Search for the cell housing the specified text and yield its (X, Y) center coordinate. 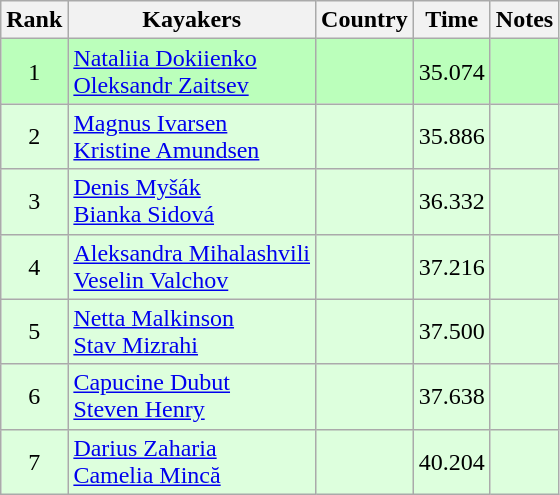
Country (365, 20)
36.332 (452, 202)
Aleksandra MihalashviliVeselin Valchov (192, 266)
4 (34, 266)
7 (34, 462)
1 (34, 72)
Notes (524, 20)
3 (34, 202)
37.638 (452, 396)
2 (34, 136)
Magnus IvarsenKristine Amundsen (192, 136)
6 (34, 396)
Time (452, 20)
35.886 (452, 136)
Nataliia DokiienkoOleksandr Zaitsev (192, 72)
Capucine DubutSteven Henry (192, 396)
Darius ZahariaCamelia Mincă (192, 462)
5 (34, 332)
Netta MalkinsonStav Mizrahi (192, 332)
35.074 (452, 72)
40.204 (452, 462)
Kayakers (192, 20)
Denis MyšákBianka Sidová (192, 202)
Rank (34, 20)
37.500 (452, 332)
37.216 (452, 266)
